Provide the (x, y) coordinate of the cell's center where the given text is located.  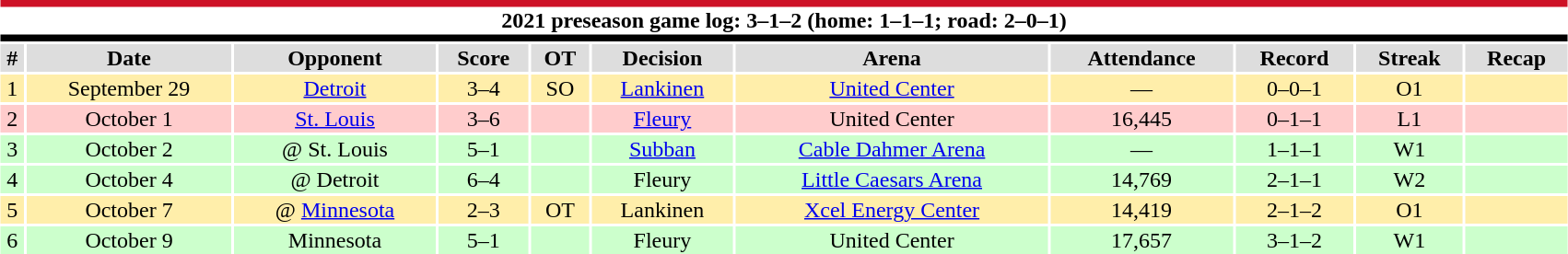
October 7 (129, 210)
Minnesota (335, 240)
@ Minnesota (335, 210)
14,769 (1141, 179)
2–1–1 (1294, 179)
3–6 (483, 119)
0–1–1 (1294, 119)
October 4 (129, 179)
St. Louis (335, 119)
2–1–2 (1294, 210)
Opponent (335, 58)
0–0–1 (1294, 88)
3–4 (483, 88)
@ St. Louis (335, 149)
October 9 (129, 240)
4 (13, 179)
3 (13, 149)
W2 (1410, 179)
1–1–1 (1294, 149)
6–4 (483, 179)
Record (1294, 58)
Arena (892, 58)
# (13, 58)
17,657 (1141, 240)
2–3 (483, 210)
Streak (1410, 58)
3–1–2 (1294, 240)
October 2 (129, 149)
Recap (1516, 58)
16,445 (1141, 119)
September 29 (129, 88)
SO (560, 88)
14,419 (1141, 210)
Date (129, 58)
October 1 (129, 119)
Subban (662, 149)
Cable Dahmer Arena (892, 149)
Little Caesars Arena (892, 179)
Attendance (1141, 58)
L1 (1410, 119)
2 (13, 119)
5 (13, 210)
Score (483, 58)
6 (13, 240)
@ Detroit (335, 179)
1 (13, 88)
Decision (662, 58)
Detroit (335, 88)
2021 preseason game log: 3–1–2 (home: 1–1–1; road: 2–0–1) (784, 20)
Xcel Energy Center (892, 210)
